Determine the (x, y) coordinate at the center of the cell enclosing the given text.  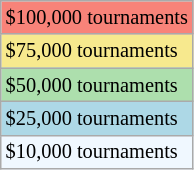
$10,000 tournaments (97, 152)
$75,000 tournaments (97, 51)
$50,000 tournaments (97, 85)
$25,000 tournaments (97, 118)
$100,000 tournaments (97, 17)
